Locate the cell with the specified text and output its [X, Y] center coordinate. 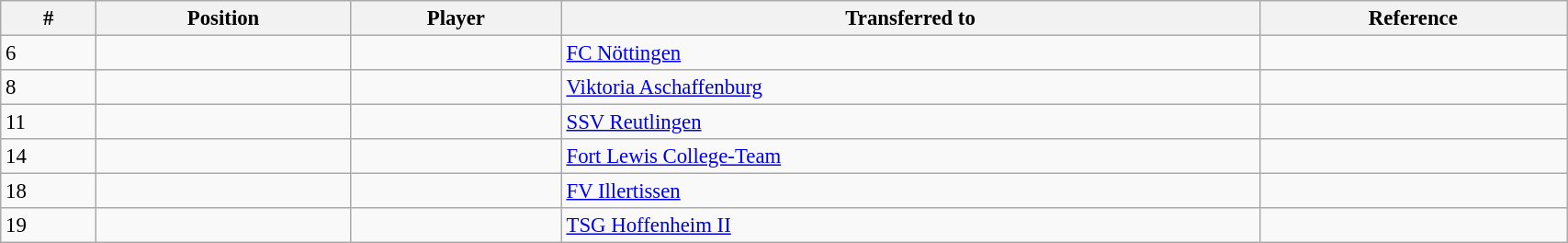
Fort Lewis College-Team [910, 156]
11 [49, 122]
18 [49, 191]
Viktoria Aschaffenburg [910, 87]
SSV Reutlingen [910, 122]
FV Illertissen [910, 191]
# [49, 18]
8 [49, 87]
TSG Hoffenheim II [910, 226]
19 [49, 226]
Player [457, 18]
FC Nöttingen [910, 53]
Reference [1413, 18]
Transferred to [910, 18]
Position [224, 18]
14 [49, 156]
6 [49, 53]
